For the text-containing cell, return its midpoint in [x, y] coordinate format. 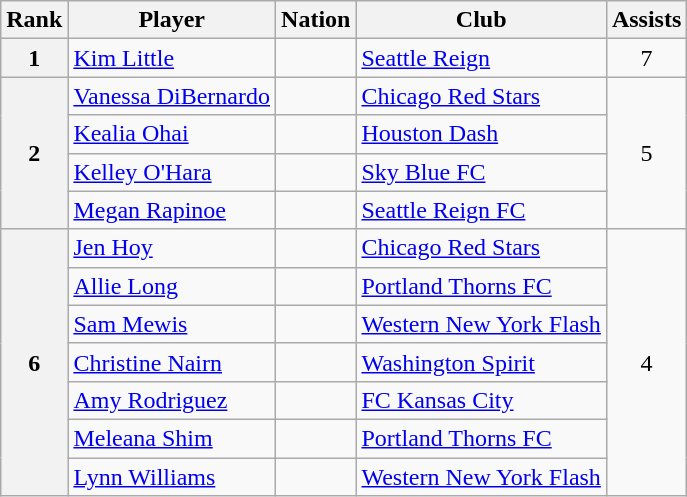
6 [34, 362]
Sky Blue FC [481, 172]
2 [34, 153]
Kim Little [172, 58]
Seattle Reign FC [481, 210]
Seattle Reign [481, 58]
Assists [646, 20]
Houston Dash [481, 134]
Lynn Williams [172, 477]
Jen Hoy [172, 248]
Kealia Ohai [172, 134]
5 [646, 153]
FC Kansas City [481, 400]
Megan Rapinoe [172, 210]
4 [646, 362]
1 [34, 58]
Vanessa DiBernardo [172, 96]
Rank [34, 20]
Meleana Shim [172, 438]
Amy Rodriguez [172, 400]
Player [172, 20]
7 [646, 58]
Sam Mewis [172, 324]
Allie Long [172, 286]
Christine Nairn [172, 362]
Washington Spirit [481, 362]
Kelley O'Hara [172, 172]
Nation [316, 20]
Club [481, 20]
